Pinpoint the cell where the given text exists, returning its (X, Y) midpoint coordinate. 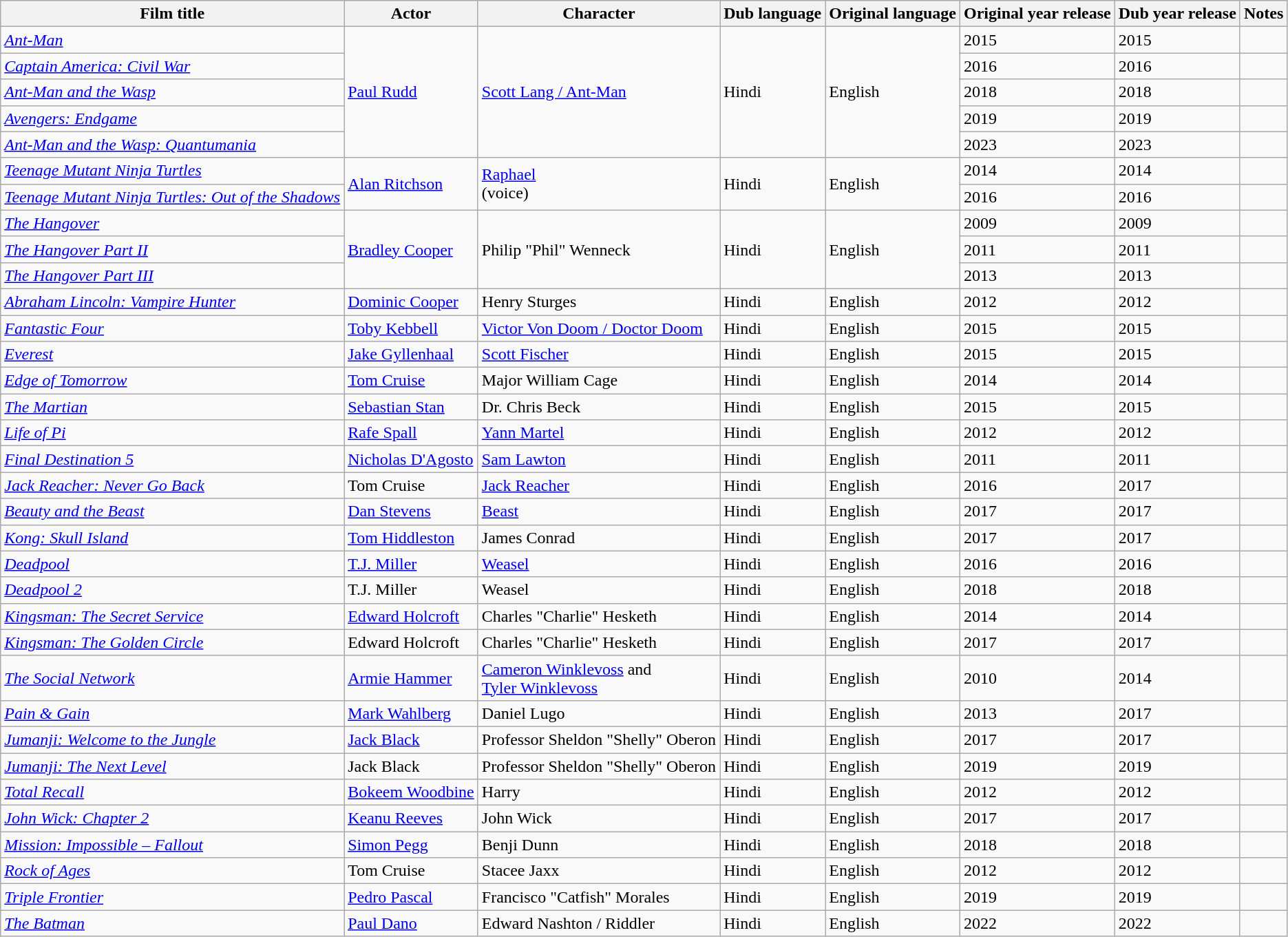
Sam Lawton (599, 459)
Final Destination 5 (172, 459)
Bokeem Woodbine (412, 792)
Deadpool (172, 564)
Teenage Mutant Ninja Turtles (172, 171)
Kong: Skull Island (172, 538)
Rock of Ages (172, 871)
Benji Dunn (599, 845)
Captain America: Civil War (172, 66)
Armie Hammer (412, 677)
Philip "Phil" Wenneck (599, 249)
The Martian (172, 407)
Abraham Lincoln: Vampire Hunter (172, 302)
Jake Gyllenhaal (412, 355)
Ant-Man and the Wasp: Quantumania (172, 145)
Scott Fischer (599, 355)
Cameron Winklevoss and Tyler Winklevoss (599, 677)
Dominic Cooper (412, 302)
James Conrad (599, 538)
Sebastian Stan (412, 407)
Keanu Reeves (412, 819)
Triple Frontier (172, 897)
Daniel Lugo (599, 713)
Edward Nashton / Riddler (599, 923)
Toby Kebbell (412, 328)
Beast (599, 512)
Jumanji: The Next Level (172, 766)
The Hangover Part II (172, 249)
Avengers: Endgame (172, 118)
Original year release (1037, 14)
Henry Sturges (599, 302)
2010 (1037, 677)
Victor Von Doom / Doctor Doom (599, 328)
Original language (893, 14)
Scott Lang / Ant-Man (599, 92)
Life of Pi (172, 433)
Actor (412, 14)
Notes (1263, 14)
Teenage Mutant Ninja Turtles: Out of the Shadows (172, 197)
Kingsman: The Secret Service (172, 616)
Bradley Cooper (412, 249)
The Batman (172, 923)
John Wick: Chapter 2 (172, 819)
Pedro Pascal (412, 897)
Dub language (772, 14)
The Social Network (172, 677)
Alan Ritchson (412, 184)
Dub year release (1177, 14)
Mark Wahlberg (412, 713)
Harry (599, 792)
Raphael(voice) (599, 184)
Pain & Gain (172, 713)
Fantastic Four (172, 328)
Yann Martel (599, 433)
Everest (172, 355)
Paul Rudd (412, 92)
Rafe Spall (412, 433)
Ant-Man (172, 40)
Deadpool 2 (172, 590)
Kingsman: The Golden Circle (172, 642)
Ant-Man and the Wasp (172, 92)
Major William Cage (599, 381)
Tom Hiddleston (412, 538)
John Wick (599, 819)
Dr. Chris Beck (599, 407)
Paul Dano (412, 923)
Nicholas D'Agosto (412, 459)
Stacee Jaxx (599, 871)
The Hangover (172, 223)
Character (599, 14)
Simon Pegg (412, 845)
Jumanji: Welcome to the Jungle (172, 739)
Jack Reacher: Never Go Back (172, 485)
Francisco "Catfish" Morales (599, 897)
Beauty and the Beast (172, 512)
Jack Reacher (599, 485)
Film title (172, 14)
Mission: Impossible – Fallout (172, 845)
Dan Stevens (412, 512)
The Hangover Part III (172, 275)
Edge of Tomorrow (172, 381)
Total Recall (172, 792)
